Detect which cell encompasses the target text, then output its (x, y) center coordinate. 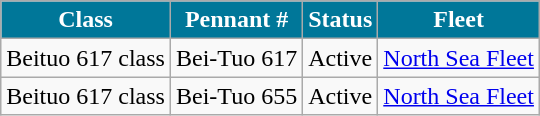
Fleet (459, 20)
Bei-Tuo 617 (236, 58)
Status (340, 20)
Bei-Tuo 655 (236, 96)
Class (86, 20)
Pennant # (236, 20)
